Identify which cell holds the provided text, then report its (X, Y) central coordinate. 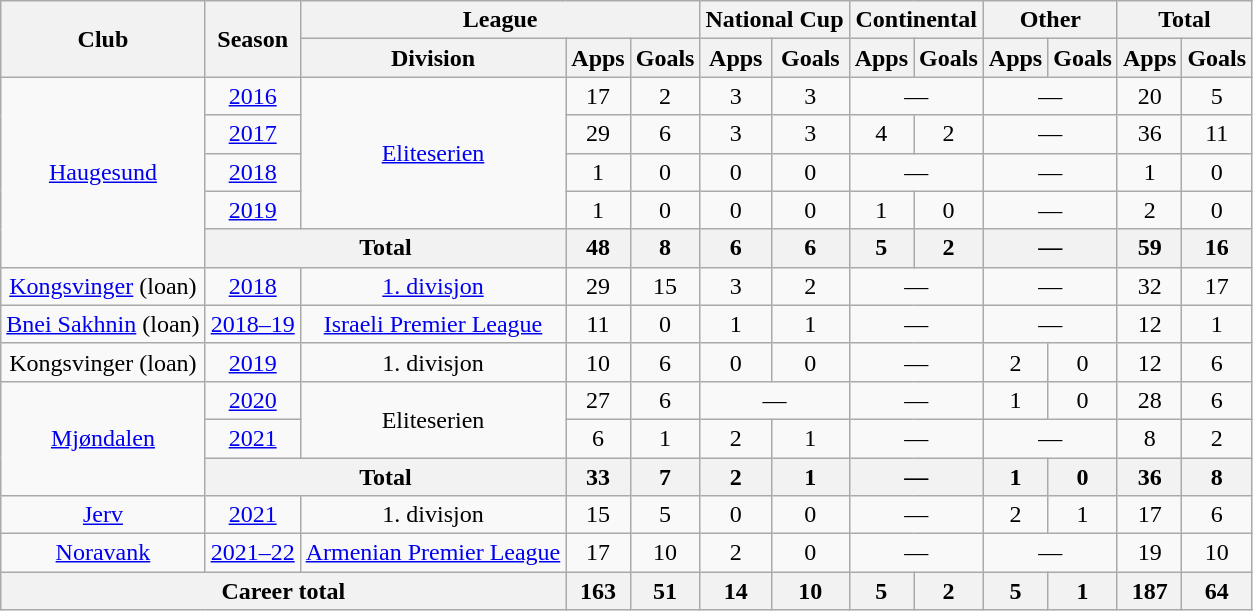
Division (433, 58)
2021–22 (252, 553)
Armenian Premier League (433, 553)
32 (1149, 286)
Jerv (103, 515)
7 (665, 477)
59 (1149, 248)
4 (881, 134)
Season (252, 39)
14 (736, 591)
51 (665, 591)
64 (1217, 591)
2018–19 (252, 324)
2016 (252, 96)
Haugesund (103, 172)
19 (1149, 553)
Other (1050, 20)
2020 (252, 400)
Mjøndalen (103, 438)
Noravank (103, 553)
League (500, 20)
Bnei Sakhnin (loan) (103, 324)
20 (1149, 96)
33 (598, 477)
Israeli Premier League (433, 324)
National Cup (774, 20)
Club (103, 39)
187 (1149, 591)
28 (1149, 400)
27 (598, 400)
163 (598, 591)
16 (1217, 248)
2017 (252, 134)
Continental (916, 20)
48 (598, 248)
Career total (284, 591)
